Detect which cell encompasses the target text, then output its (X, Y) center coordinate. 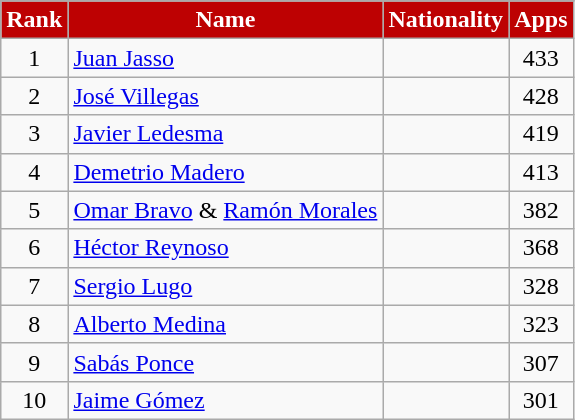
9 (34, 362)
413 (541, 172)
Nationality (446, 20)
Héctor Reynoso (226, 248)
419 (541, 134)
Sergio Lugo (226, 286)
428 (541, 96)
323 (541, 324)
Alberto Medina (226, 324)
10 (34, 400)
8 (34, 324)
382 (541, 210)
3 (34, 134)
Demetrio Madero (226, 172)
Javier Ledesma (226, 134)
7 (34, 286)
307 (541, 362)
Juan Jasso (226, 58)
Name (226, 20)
José Villegas (226, 96)
1 (34, 58)
301 (541, 400)
5 (34, 210)
Jaime Gómez (226, 400)
2 (34, 96)
433 (541, 58)
6 (34, 248)
368 (541, 248)
4 (34, 172)
Rank (34, 20)
Sabás Ponce (226, 362)
Omar Bravo & Ramón Morales (226, 210)
328 (541, 286)
Apps (541, 20)
